Scan for the cell matching the given text and deliver its [X, Y] coordinate at center. 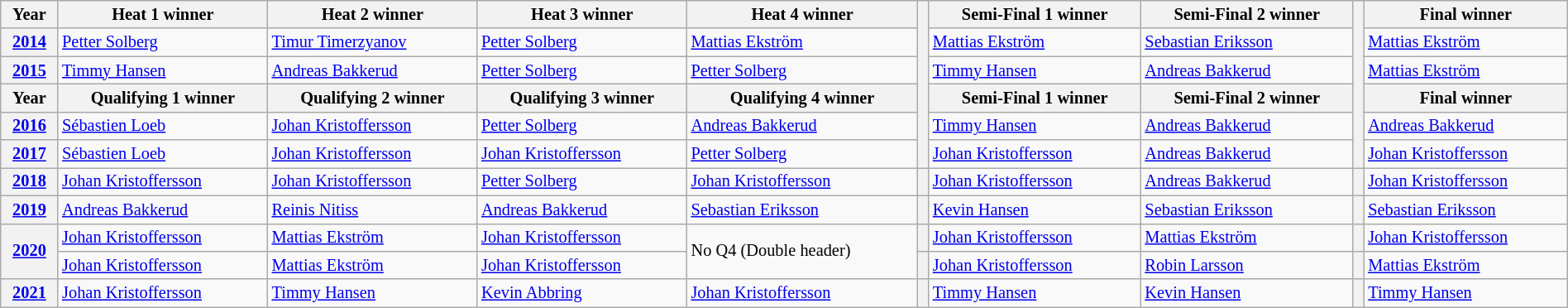
2016 [30, 126]
Qualifying 1 winner [162, 98]
Qualifying 3 winner [582, 98]
Qualifying 4 winner [802, 98]
Heat 1 winner [162, 14]
Heat 4 winner [802, 14]
2019 [30, 209]
Robin Larsson [1247, 265]
2014 [30, 42]
Kevin Abbring [582, 293]
Qualifying 2 winner [372, 98]
2017 [30, 154]
2015 [30, 70]
Heat 3 winner [582, 14]
2018 [30, 181]
No Q4 (Double header) [802, 252]
Reinis Nitiss [372, 209]
Heat 2 winner [372, 14]
Timur Timerzyanov [372, 42]
2021 [30, 293]
2020 [30, 252]
